Output the [X, Y] coordinate of the center of the cell containing the given text.  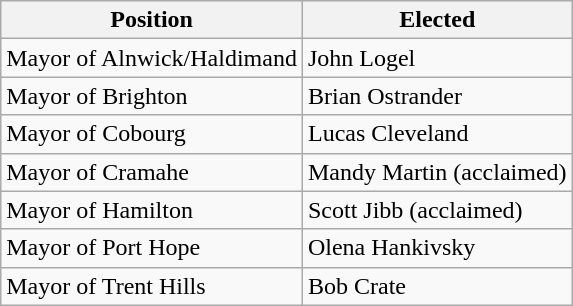
Mayor of Port Hope [152, 248]
Mayor of Trent Hills [152, 286]
Elected [437, 20]
Mayor of Cramahe [152, 172]
Mayor of Alnwick/Haldimand [152, 58]
Olena Hankivsky [437, 248]
Scott Jibb (acclaimed) [437, 210]
Mayor of Brighton [152, 96]
Bob Crate [437, 286]
Mandy Martin (acclaimed) [437, 172]
Brian Ostrander [437, 96]
Mayor of Cobourg [152, 134]
Lucas Cleveland [437, 134]
Mayor of Hamilton [152, 210]
Position [152, 20]
John Logel [437, 58]
